Provide the (X, Y) coordinate of the cell's center where the given text is located.  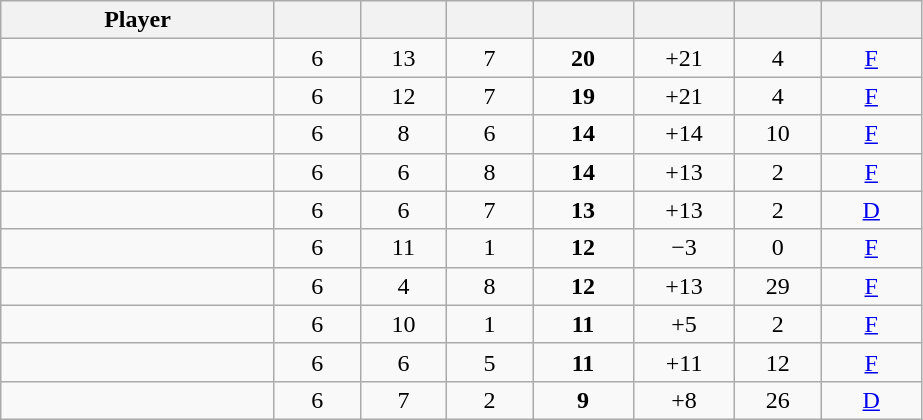
26 (778, 400)
20 (582, 58)
Player (138, 20)
9 (582, 400)
−3 (684, 248)
0 (778, 248)
5 (489, 362)
+5 (684, 324)
+14 (684, 134)
+8 (684, 400)
19 (582, 96)
29 (778, 286)
+11 (684, 362)
